Detect which cell encompasses the target text, then output its [x, y] center coordinate. 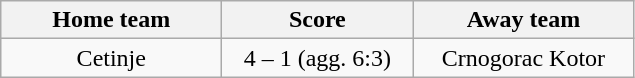
Crnogorac Kotor [524, 58]
4 – 1 (agg. 6:3) [318, 58]
Home team [112, 20]
Cetinje [112, 58]
Away team [524, 20]
Score [318, 20]
